Capture the cell that displays the provided text and extract its [X, Y] central coordinate. 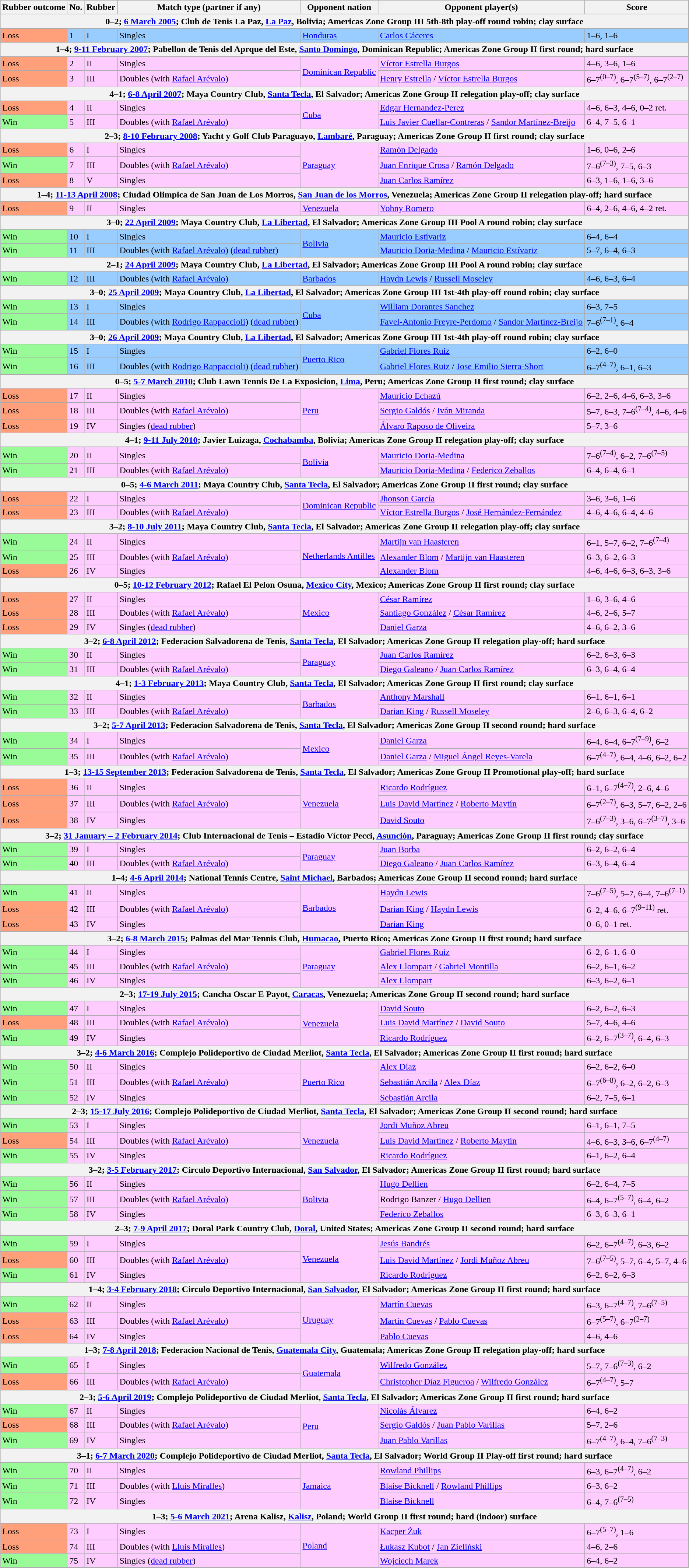
3–2; 6-8 April 2012; Federacion Salvadorena de Tenis, Santa Tecla, El Salvador; Americas Zone Group II relegation play-off; hard surface [345, 641]
73 [76, 1532]
20 [76, 455]
Alex Llompart / Gabriel Montilla [481, 966]
40 [76, 863]
Edgar Hernandez-Perez [481, 108]
4–6, 3–6, 1–6 [637, 63]
Sergio Galdós / Juan Pablo Varillas [481, 1425]
1–6, 3–6, 4–6 [637, 599]
11 [76, 251]
2–3; 5-6 April 2019; Complejo Polideportivo de Ciudad Merliot, Santa Tecla, El Salvador; Americas Zone Group II first round; hard surface [345, 1397]
No. [76, 7]
2–3; 7-9 April 2017; Doral Park Country Club, Doral, United States; Americas Zone Group II second round; hard surface [345, 1228]
Rowland Phillips [481, 1471]
3–0; 26 April 2009; Maya Country Club, La Libertad, El Salvador; Americas Zone Group III 1st-4th play-off round robin; clay surface [345, 337]
6–2, 6–7(4–7), 6–3, 6–2 [637, 1244]
6–7(0–7), 6–7(5–7), 6–7(2–7) [637, 79]
7 [76, 165]
Christopher Díaz Figueroa / Wilfredo González [481, 1382]
Juan Enrique Crosa / Ramón Delgado [481, 165]
6–4, 2–6, 4–6, 4–2 ret. [637, 209]
5–7, 4–6, 4–6 [637, 1022]
7–6(7–3), 3–6, 6–7(3–7), 3–6 [637, 820]
49 [76, 1037]
Jamaica [339, 1485]
Mauricio Echazú [481, 395]
50 [76, 1067]
70 [76, 1471]
Blaise Bicknell / Rowland Phillips [481, 1486]
4–6, 4–6, 6–4, 4–6 [637, 512]
14 [76, 322]
Gabriel Flores Ruiz / Jose Emilio Sierra-Short [481, 366]
6–4, 7–5, 6–1 [637, 122]
6–1, 6–2, 6–4 [637, 1156]
6–2, 6–1, 6–0 [637, 952]
6–2, 4–6, 6–7(9–11) ret. [637, 909]
1–6, 1–6 [637, 35]
Rodrigo Banzer / Hugo Dellien [481, 1199]
0–5; 4-6 March 2011; Maya Country Club, Santa Tecla, El Salvador; Americas Zone Group II first round; clay surface [345, 484]
34 [76, 741]
58 [76, 1214]
Alexander Blom [481, 571]
63 [76, 1321]
1–4; 9-11 February 2007; Pabellon de Tenis del Aprque del Este, Santo Domingo, Dominican Republic; Americas Zone Group II first round; hard surface [345, 49]
4–6, 6–3, 6–4 [637, 279]
0–6, 0–1 ret. [637, 924]
Darian King / Haydn Lewis [481, 909]
3–0; 25 April 2009; Maya Country Club, La Libertad, El Salvador; Americas Zone Group III 1st-4th play-off round robin; clay surface [345, 293]
Ramón Delgado [481, 150]
Álvaro Raposo de Oliveira [481, 426]
7–6(7–1), 6–4 [637, 322]
Anthony Marshall [481, 697]
3–2; 6-8 March 2015; Palmas del Mar Tennis Club, Humacao, Puerto Rico; Americas Zone Group II first round; hard surface [345, 938]
Mauricio Estívariz [481, 237]
Jesús Bandrés [481, 1244]
46 [76, 980]
6–1, 6–7(4–7), 2–6, 4–6 [637, 788]
Favel-Antonio Freyre-Perdomo / Sandor Martínez-Breijo [481, 322]
1–3; 7-8 April 2018; Federacion Nacional de Tenis, Guatemala City, Guatemala; Americas Zone Group II relegation play-off; hard surface [345, 1350]
6–2, 6–4, 7–5 [637, 1184]
28 [76, 613]
67 [76, 1411]
69 [76, 1441]
6–3, 6–2, 6–3 [637, 557]
6–7(5–7), 1–6 [637, 1532]
6–3, 6–2, 6–1 [637, 980]
65 [76, 1365]
26 [76, 571]
53 [76, 1125]
6–4, 7–6(7–5) [637, 1501]
Nicolás Álvarez [481, 1411]
1–4; 3-4 February 2018; Circulo Deportivo Internacional, San Salvador, El Salvador; Americas Zone Group II first round; hard surface [345, 1289]
66 [76, 1382]
Luis David Martínez / David Souto [481, 1022]
1–3; 5-6 March 2021; Arena Kalisz, Kalisz, Poland; World Group II first round; hard (indoor) surface [345, 1516]
64 [76, 1336]
25 [76, 557]
1 [76, 35]
12 [76, 279]
41 [76, 892]
3–2; 8-10 July 2011; Maya Country Club, Santa Tecla, El Salvador; Americas Zone Group II relegation play-off; clay surface [345, 526]
2–3; 15-17 July 2016; Complejo Polideportivo de Ciudad Merliot, Santa Tecla, El Salvador; Americas Zone Group II second round; hard surface [345, 1111]
Sergio Galdós / Iván Miranda [481, 410]
7–6(7–5), 5–7, 6–4, 7–6(7–1) [637, 892]
2–3; 8-10 February 2008; Yacht y Golf Club Paraguayo, Lambaré, Paraguay; Americas Zone Group II first round; clay surface [345, 136]
8 [76, 180]
Netherlands Antilles [339, 556]
62 [76, 1304]
Juan Borba [481, 849]
Juan Pablo Varillas [481, 1441]
6–4, 6–7(5–7), 6–4, 6–2 [637, 1199]
6–7(4–7), 6–1, 6–3 [637, 366]
39 [76, 849]
4–6, 4–6, 6–3, 6–3, 3–6 [637, 571]
6–3, 1–6, 1–6, 3–6 [637, 180]
Wojciech Marek [481, 1561]
Sebastián Arcila [481, 1097]
Blaise Bicknell [481, 1501]
31 [76, 669]
6–3, 6–7(4–7), 7–6(7–5) [637, 1304]
3–1; 6-7 March 2020; Complejo Polideportivo de Ciudad Merliot, Santa Tecla, El Salvador; World Group II Play-off first round; hard surface [345, 1455]
William Dorantes Sanchez [481, 307]
6–2, 2–6, 4–6, 6–3, 3–6 [637, 395]
68 [76, 1425]
7–6(7–3), 7–5, 6–3 [637, 165]
2–1; 24 April 2009; Maya Country Club, La Libertad, El Salvador; Americas Zone Group III Pool A round robin; clay surface [345, 265]
75 [76, 1561]
24 [76, 542]
Opponent player(s) [481, 7]
Haydn Lewis / Russell Moseley [481, 279]
6–3, 7–5 [637, 307]
Darian King / Russell Moseley [481, 711]
5–7, 6–4, 6–3 [637, 251]
0–2; 6 March 2005; Club de Tenis La Paz, La Paz, Bolivia; Americas Zone Group III 5th-8th play-off round robin; clay surface [345, 21]
4–6, 4–6 [637, 1336]
51 [76, 1082]
9 [76, 209]
5 [76, 122]
32 [76, 697]
6–2, 6–1, 6–2 [637, 966]
1–6, 0–6, 2–6 [637, 150]
Jordi Muñoz Abreu [481, 1125]
Doubles (with Rafael Arévalo) (dead rubber) [209, 251]
18 [76, 410]
4–6, 6–3, 4–6, 0–2 ret. [637, 108]
60 [76, 1260]
4 [76, 108]
23 [76, 512]
6–7(4–7), 6–4, 7–6(7–3) [637, 1441]
16 [76, 366]
Mauricio Doria-Medina / Federico Zeballos [481, 470]
Santiago González / César Ramírez [481, 613]
6–1, 6–1, 7–5 [637, 1125]
6–7(5–7), 6–7(2–7) [637, 1321]
6–4, 6–4 [637, 237]
59 [76, 1244]
57 [76, 1199]
7–6(7–4), 6–2, 7–6(7–5) [637, 455]
Mauricio Doria-Medina / Mauricio Estívariz [481, 251]
52 [76, 1097]
Víctor Estrella Burgos [481, 63]
13 [76, 307]
Yohny Romero [481, 209]
Opponent nation [339, 7]
Luis David Martínez / Jordi Muñoz Abreu [481, 1260]
7–6(7–5), 5–7, 6–4, 5–7, 4–6 [637, 1260]
30 [76, 655]
Alex Díaz [481, 1067]
0–5; 10-12 February 2012; Rafael El Pelon Osuna, Mexico City, Mexico; Americas Zone Group II first round; clay surface [345, 585]
Sebastián Arcila / Alex Díaz [481, 1082]
Uruguay [339, 1320]
3–2; 3-5 February 2017; Circulo Deportivo Internacional, San Salvador, El Salvador; Americas Zone Group II first round; hard surface [345, 1170]
6–7(2–7), 6–3, 5–7, 6–2, 2–6 [637, 804]
6–3, 6–2 [637, 1486]
Carlos Cáceres [481, 35]
3–0; 22 April 2009; Maya Country Club, La Libertad, El Salvador; Americas Zone Group III Pool A round robin; clay surface [345, 223]
22 [76, 498]
74 [76, 1547]
Alexander Blom / Martijn van Haasteren [481, 557]
47 [76, 1008]
5–7, 2–6 [637, 1425]
Honduras [339, 35]
6–2, 6–7(3–7), 6–4, 6–3 [637, 1037]
6–1, 6–1, 6–1 [637, 697]
4–1; 9-11 July 2010; Javier Luizaga, Cochabamba, Bolivia; Americas Zone Group II relegation play-off; clay surface [345, 440]
4–1; 1-3 February 2013; Maya Country Club, Santa Tecla, El Salvador; Americas Zone Group II first round; clay surface [345, 683]
4–6, 2–6, 5–7 [637, 613]
61 [76, 1275]
Daniel Garza / Miguel Ángel Reyes-Varela [481, 757]
6–3, 6–7(4–7), 6–2 [637, 1471]
55 [76, 1156]
4–1; 6-8 April 2007; Maya Country Club, Santa Tecla, El Salvador; Americas Zone Group II relegation play-off; clay surface [345, 94]
Federico Zeballos [481, 1214]
6–7(4–7), 6–4, 4–6, 6–2, 6–2 [637, 757]
6–2, 6–2, 6–0 [637, 1067]
Guatemala [339, 1373]
4–6, 6–2, 3–6 [637, 627]
42 [76, 909]
V [101, 180]
4–6, 2–6 [637, 1547]
3 [76, 79]
6–2, 6–3, 6–3 [637, 655]
Víctor Estrella Burgos / José Hernández-Fernández [481, 512]
Match type (partner if any) [209, 7]
5–7, 6–3, 7–6(7–4), 4–6, 4–6 [637, 410]
César Ramírez [481, 599]
Poland [339, 1546]
56 [76, 1184]
Pablo Cuevas [481, 1336]
Wilfredo González [481, 1365]
10 [76, 237]
6–1, 5–7, 6–2, 7–6(7–4) [637, 542]
45 [76, 966]
21 [76, 470]
Rubber outcome [34, 7]
36 [76, 788]
6–7(4–7), 5–7 [637, 1382]
2–6, 6–3, 6–4, 6–2 [637, 711]
5–7, 7–6(7–3), 6–2 [637, 1365]
3–2; 4-6 March 2016; Complejo Polideportivo de Ciudad Merliot, Santa Tecla, El Salvador; Americas Zone Group II first round; hard surface [345, 1053]
Łukasz Kubot / Jan Zieliński [481, 1547]
Jhonson García [481, 498]
72 [76, 1501]
6 [76, 150]
35 [76, 757]
6–2, 6–0 [637, 351]
3–6, 3–6, 1–6 [637, 498]
6–2, 7–5, 6–1 [637, 1097]
27 [76, 599]
6–3, 6–3, 6–1 [637, 1214]
Luis Javier Cuellar-Contreras / Sandor Martínez-Breijo [481, 122]
33 [76, 711]
6–7(6–8), 6–2, 6–2, 6–3 [637, 1082]
Martijn van Haasteren [481, 542]
Score [637, 7]
48 [76, 1022]
6–2, 6–2, 6–4 [637, 849]
2–3; 17-19 July 2015; Cancha Oscar E Payot, Caracas, Venezuela; Americas Zone Group II second round; hard surface [345, 994]
6–4, 6–4, 6–7(7–9), 6–2 [637, 741]
15 [76, 351]
Mauricio Doria-Medina [481, 455]
Haydn Lewis [481, 892]
1–3; 13-15 September 2013; Federacion Salvadorena de Tenis, Santa Tecla, El Salvador; Americas Zone Group II Promotional play-off; hard surface [345, 772]
19 [76, 426]
4–6, 6–3, 3–6, 6–7(4–7) [637, 1141]
1–4; 4-6 April 2014; National Tennis Centre, Saint Michael, Barbados; Americas Zone Group II second round; hard surface [345, 877]
38 [76, 820]
3–2; 5-7 April 2013; Federacion Salvadorena de Tenis, Santa Tecla, El Salvador; Americas Zone Group II second round; hard surface [345, 725]
Rubber [101, 7]
Alex Llompart [481, 980]
Martín Cuevas / Pablo Cuevas [481, 1321]
2 [76, 63]
Kacper Żuk [481, 1532]
17 [76, 395]
37 [76, 804]
Martín Cuevas [481, 1304]
Hugo Dellien [481, 1184]
44 [76, 952]
54 [76, 1141]
Henry Estrella / Víctor Estrella Burgos [481, 79]
43 [76, 924]
Darian King [481, 924]
6–4, 6–4, 6–1 [637, 470]
0–5; 5-7 March 2010; Club Lawn Tennis De La Exposicion, Lima, Peru; Americas Zone Group II first round; clay surface [345, 381]
29 [76, 627]
5–7, 3–6 [637, 426]
71 [76, 1486]
